Return [x, y] of the center of cell containing provided text 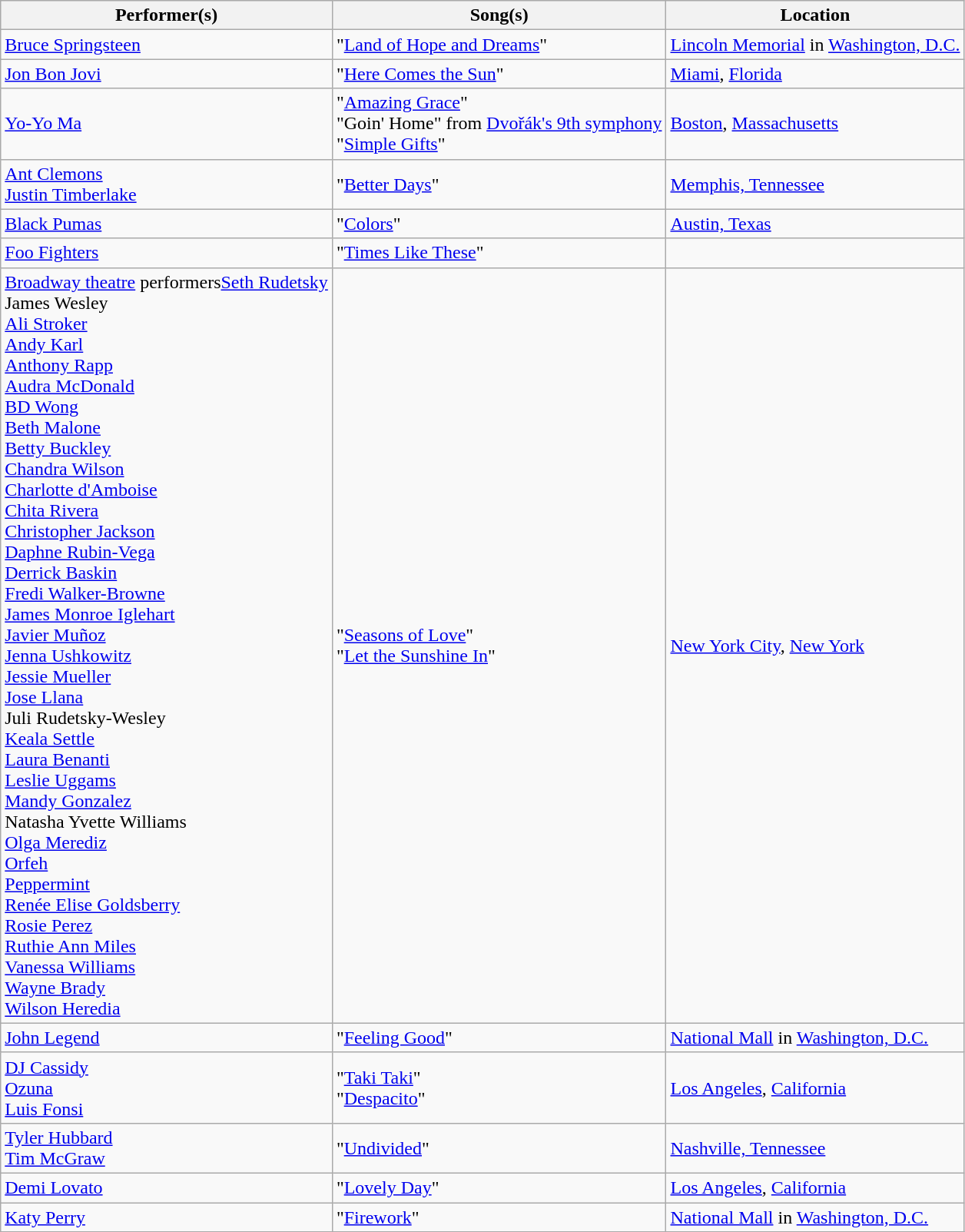
New York City, New York [815, 646]
"Amazing Grace""Goin' Home" from Dvořák's 9th symphony"Simple Gifts" [499, 124]
Black Pumas [167, 224]
"Better Days" [499, 184]
Lincoln Memorial in Washington, D.C. [815, 45]
Boston, Massachusetts [815, 124]
"Undivided" [499, 1148]
Demi Lovato [167, 1187]
"Feeling Good" [499, 1038]
Foo Fighters [167, 253]
"Here Comes the Sun" [499, 74]
"Times Like These" [499, 253]
Song(s) [499, 15]
Ant ClemonsJustin Timberlake [167, 184]
"Taki Taki""Despacito" [499, 1088]
Jon Bon Jovi [167, 74]
"Seasons of Love""Let the Sunshine In" [499, 646]
Austin, Texas [815, 224]
Performer(s) [167, 15]
Location [815, 15]
Memphis, Tennessee [815, 184]
Katy Perry [167, 1217]
"Firework" [499, 1217]
DJ CassidyOzunaLuis Fonsi [167, 1088]
"Land of Hope and Dreams" [499, 45]
Bruce Springsteen [167, 45]
Miami, Florida [815, 74]
Yo-Yo Ma [167, 124]
"Lovely Day" [499, 1187]
"Colors" [499, 224]
Tyler HubbardTim McGraw [167, 1148]
John Legend [167, 1038]
Nashville, Tennessee [815, 1148]
